Provide the (X, Y) coordinate of the cell's center where the given text is located.  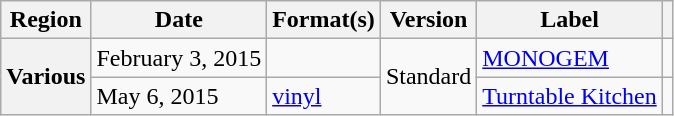
Label (570, 20)
vinyl (324, 96)
Standard (428, 77)
Date (179, 20)
Turntable Kitchen (570, 96)
Various (46, 77)
Format(s) (324, 20)
February 3, 2015 (179, 58)
MONOGEM (570, 58)
May 6, 2015 (179, 96)
Version (428, 20)
Region (46, 20)
